For the text-containing cell, return its midpoint in [X, Y] coordinate format. 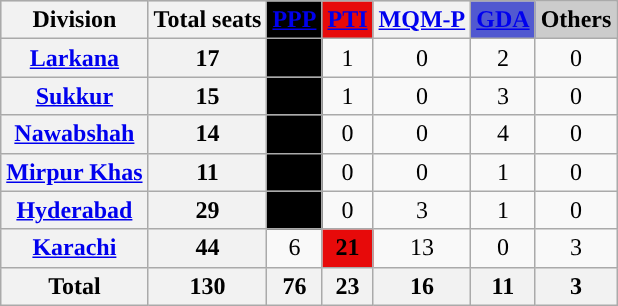
130 [208, 286]
Karachi [74, 248]
Mirpur Khas [74, 172]
13 [422, 248]
16 [422, 286]
15 [208, 96]
Others [576, 20]
6 [294, 248]
25 [294, 210]
Sukkur [74, 96]
2 [503, 58]
GDA [503, 20]
Hyderabad [74, 210]
Division [74, 20]
PTI [348, 20]
PPP [294, 20]
Total seats [208, 20]
23 [348, 286]
17 [208, 58]
44 [208, 248]
MQM-P [422, 20]
Nawabshah [74, 134]
76 [294, 286]
Larkana [74, 58]
29 [208, 210]
Total [74, 286]
4 [503, 134]
21 [348, 248]
